Output the [x, y] coordinate of the center of the cell containing the given text.  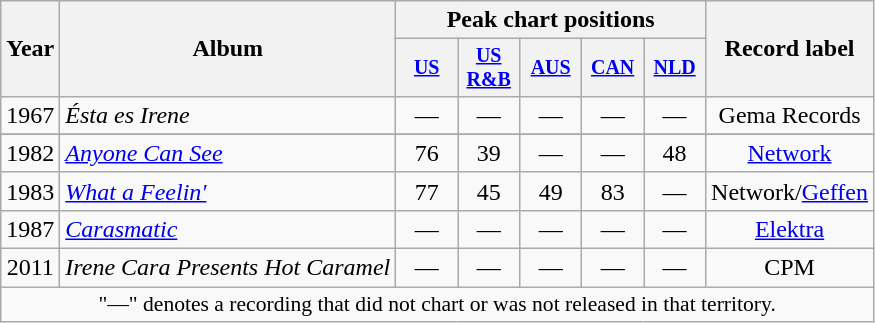
48 [675, 153]
1983 [30, 191]
Network/Geffen [790, 191]
Year [30, 49]
USR&B [489, 68]
Carasmatic [228, 229]
Gema Records [790, 115]
"—" denotes a recording that did not chart or was not released in that territory. [438, 305]
Ésta es Irene [228, 115]
76 [427, 153]
US [427, 68]
77 [427, 191]
49 [551, 191]
What a Feelin' [228, 191]
39 [489, 153]
2011 [30, 268]
1967 [30, 115]
Peak chart positions [551, 20]
Irene Cara Presents Hot Caramel [228, 268]
1987 [30, 229]
45 [489, 191]
CPM [790, 268]
1982 [30, 153]
Elektra [790, 229]
Network [790, 153]
Album [228, 49]
CAN [613, 68]
Anyone Can See [228, 153]
Record label [790, 49]
NLD [675, 68]
83 [613, 191]
AUS [551, 68]
